Extract the [x, y] coordinate from the center of the cell holding the provided text.  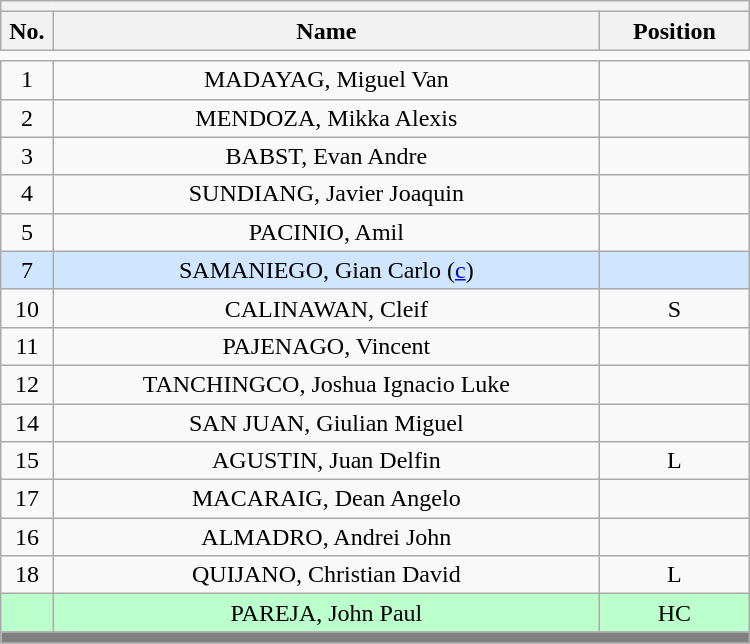
HC [675, 613]
11 [27, 346]
Name [326, 31]
CALINAWAN, Cleif [326, 308]
4 [27, 194]
PACINIO, Amil [326, 232]
12 [27, 384]
MACARAIG, Dean Angelo [326, 499]
7 [27, 270]
SUNDIANG, Javier Joaquin [326, 194]
TANCHINGCO, Joshua Ignacio Luke [326, 384]
ALMADRO, Andrei John [326, 537]
SAMANIEGO, Gian Carlo (c) [326, 270]
QUIJANO, Christian David [326, 575]
14 [27, 423]
S [675, 308]
MADAYAG, Miguel Van [326, 80]
PAREJA, John Paul [326, 613]
3 [27, 156]
SAN JUAN, Giulian Miguel [326, 423]
16 [27, 537]
5 [27, 232]
1 [27, 80]
17 [27, 499]
No. [27, 31]
AGUSTIN, Juan Delfin [326, 461]
15 [27, 461]
18 [27, 575]
2 [27, 118]
BABST, Evan Andre [326, 156]
Position [675, 31]
MENDOZA, Mikka Alexis [326, 118]
PAJENAGO, Vincent [326, 346]
10 [27, 308]
